Pinpoint the cell where the given text exists, returning its (x, y) midpoint coordinate. 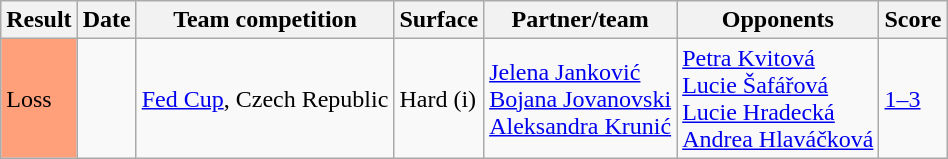
Partner/team (580, 20)
Petra Kvitová Lucie Šafářová Lucie Hradecká Andrea Hlaváčková (778, 98)
1–3 (913, 98)
Fed Cup, Czech Republic (265, 98)
Loss (39, 98)
Team competition (265, 20)
Hard (i) (439, 98)
Result (39, 20)
Jelena Janković Bojana Jovanovski Aleksandra Krunić (580, 98)
Date (106, 20)
Score (913, 20)
Opponents (778, 20)
Surface (439, 20)
